Output the [X, Y] coordinate of the center of the cell containing the given text.  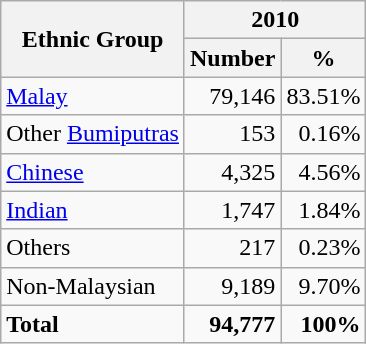
Ethnic Group [93, 39]
Non-Malaysian [93, 286]
Other Bumiputras [93, 134]
1.84% [324, 210]
83.51% [324, 96]
217 [232, 248]
0.16% [324, 134]
Total [93, 324]
9,189 [232, 286]
Chinese [93, 172]
Malay [93, 96]
79,146 [232, 96]
1,747 [232, 210]
94,777 [232, 324]
153 [232, 134]
2010 [274, 20]
Indian [93, 210]
4.56% [324, 172]
Number [232, 58]
% [324, 58]
100% [324, 324]
4,325 [232, 172]
0.23% [324, 248]
Others [93, 248]
9.70% [324, 286]
